Pinpoint the cell where the given text exists, returning its (x, y) midpoint coordinate. 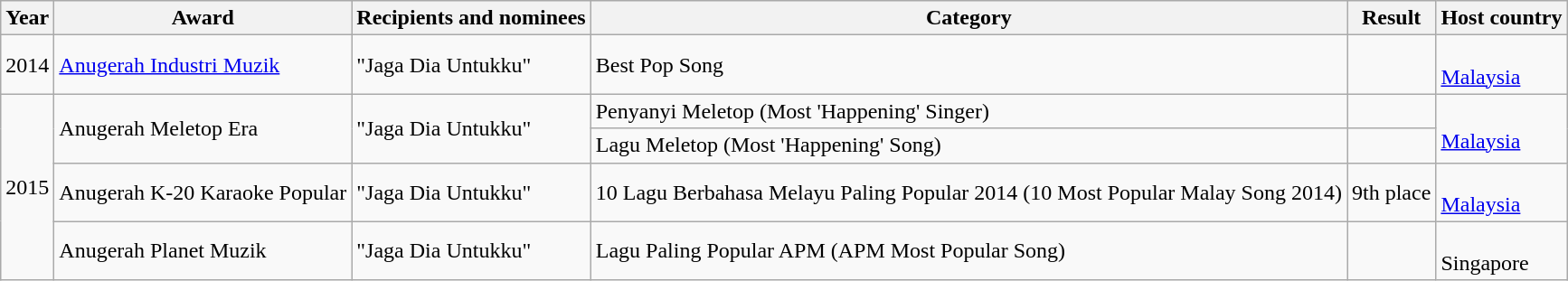
Anugerah Planet Muzik (203, 251)
Host country (1501, 18)
Anugerah Industri Muzik (203, 65)
Category (968, 18)
Penyanyi Meletop (Most 'Happening' Singer) (968, 111)
Anugerah Meletop Era (203, 128)
Result (1392, 18)
Singapore (1501, 251)
Best Pop Song (968, 65)
Award (203, 18)
9th place (1392, 192)
Recipients and nominees (471, 18)
2015 (27, 187)
Year (27, 18)
2014 (27, 65)
Anugerah K-20 Karaoke Popular (203, 192)
Lagu Meletop (Most 'Happening' Song) (968, 145)
10 Lagu Berbahasa Melayu Paling Popular 2014 (10 Most Popular Malay Song 2014) (968, 192)
Lagu Paling Popular APM (APM Most Popular Song) (968, 251)
